Search for the cell housing the specified text and yield its (x, y) center coordinate. 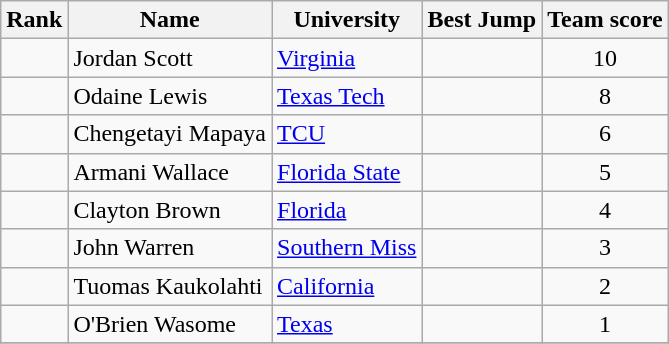
California (347, 286)
University (347, 20)
8 (605, 96)
John Warren (170, 248)
Virginia (347, 58)
Team score (605, 20)
Southern Miss (347, 248)
Florida State (347, 172)
Armani Wallace (170, 172)
Chengetayi Mapaya (170, 134)
10 (605, 58)
4 (605, 210)
5 (605, 172)
TCU (347, 134)
Best Jump (482, 20)
2 (605, 286)
Tuomas Kaukolahti (170, 286)
Clayton Brown (170, 210)
Jordan Scott (170, 58)
Rank (34, 20)
3 (605, 248)
O'Brien Wasome (170, 324)
Texas (347, 324)
Odaine Lewis (170, 96)
Name (170, 20)
Florida (347, 210)
Texas Tech (347, 96)
1 (605, 324)
6 (605, 134)
